Provide the (x, y) coordinate of the cell's center where the given text is located.  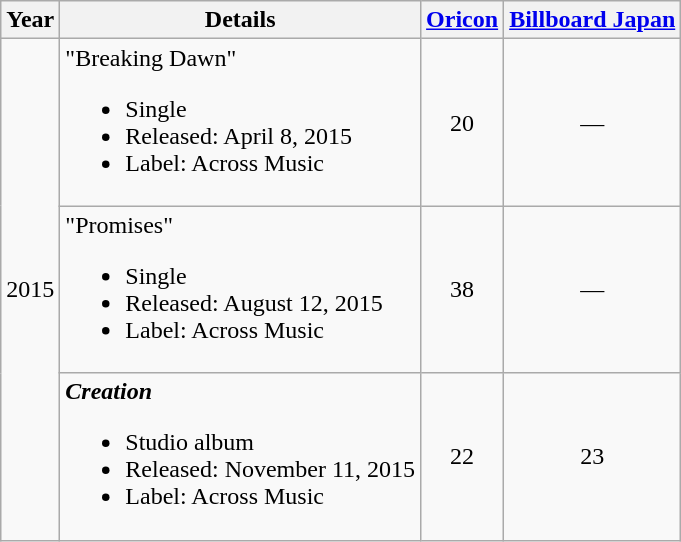
23 (592, 456)
CreationStudio albumReleased: November 11, 2015Label: Across Music (240, 456)
20 (462, 122)
Billboard Japan (592, 20)
Oricon (462, 20)
Details (240, 20)
2015 (30, 290)
38 (462, 290)
Year (30, 20)
22 (462, 456)
"Breaking Dawn"SingleReleased: April 8, 2015Label: Across Music (240, 122)
"Promises"SingleReleased: August 12, 2015Label: Across Music (240, 290)
